Locate the cell with the specified text and output its (x, y) center coordinate. 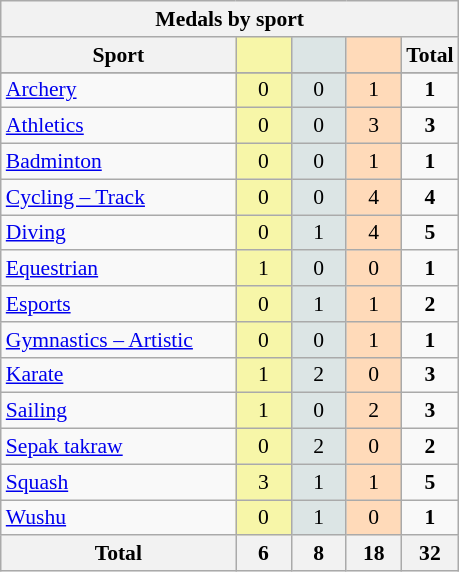
Squash (118, 482)
8 (318, 554)
Cycling – Track (118, 197)
Athletics (118, 126)
Sailing (118, 411)
Karate (118, 375)
32 (430, 554)
Diving (118, 233)
Gymnastics – Artistic (118, 340)
Wushu (118, 518)
Sport (118, 55)
Badminton (118, 162)
Medals by sport (230, 19)
Archery (118, 90)
6 (264, 554)
Esports (118, 304)
Equestrian (118, 269)
18 (374, 554)
Sepak takraw (118, 447)
